From the cell containing the given text, extract its center point as (X, Y) coordinate. 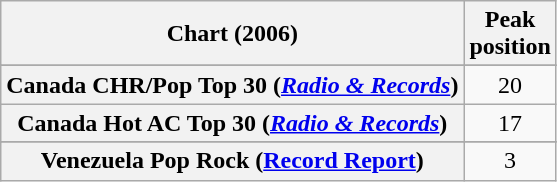
20 (510, 85)
Peakposition (510, 34)
17 (510, 123)
Canada CHR/Pop Top 30 (Radio & Records) (232, 85)
Canada Hot AC Top 30 (Radio & Records) (232, 123)
Chart (2006) (232, 34)
3 (510, 161)
Venezuela Pop Rock (Record Report) (232, 161)
